Locate the cell with the specified text and output its (X, Y) center coordinate. 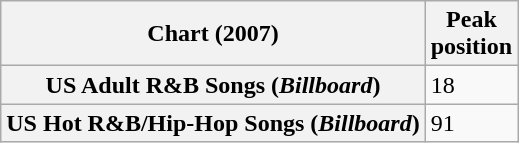
91 (471, 123)
18 (471, 85)
US Adult R&B Songs (Billboard) (213, 85)
Peakposition (471, 34)
Chart (2007) (213, 34)
US Hot R&B/Hip-Hop Songs (Billboard) (213, 123)
